Provide the [x, y] coordinate of the cell's center where the given text is located.  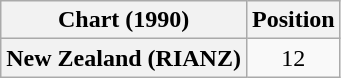
Position [293, 20]
New Zealand (RIANZ) [124, 58]
12 [293, 58]
Chart (1990) [124, 20]
